Output the (x, y) coordinate of the center of the cell containing the given text.  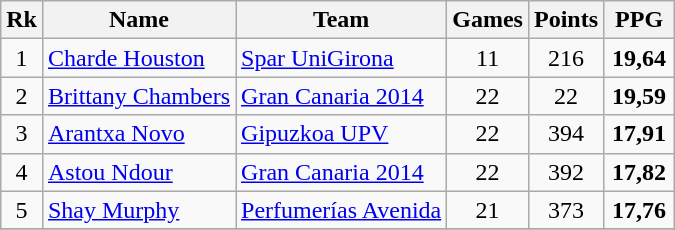
19,64 (640, 58)
Rk (22, 20)
394 (566, 134)
373 (566, 210)
Astou Ndour (138, 172)
19,59 (640, 96)
1 (22, 58)
Team (342, 20)
17,91 (640, 134)
392 (566, 172)
Spar UniGirona (342, 58)
17,76 (640, 210)
Games (488, 20)
Gipuzkoa UPV (342, 134)
2 (22, 96)
11 (488, 58)
21 (488, 210)
Perfumerías Avenida (342, 210)
216 (566, 58)
Brittany Chambers (138, 96)
Charde Houston (138, 58)
PPG (640, 20)
4 (22, 172)
5 (22, 210)
17,82 (640, 172)
Points (566, 20)
3 (22, 134)
Arantxa Novo (138, 134)
Name (138, 20)
Shay Murphy (138, 210)
